Locate the cell with the specified text and output its [x, y] center coordinate. 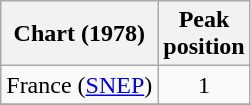
Chart (1978) [80, 34]
Peakposition [204, 34]
1 [204, 85]
France (SNEP) [80, 85]
